Return (X, Y) of the center of cell containing provided text 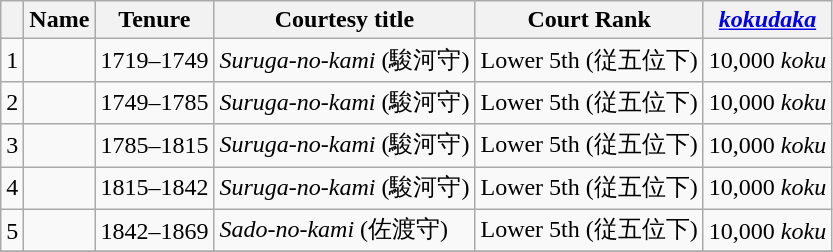
5 (12, 230)
4 (12, 188)
1815–1842 (154, 188)
kokudaka (767, 20)
1749–1785 (154, 102)
1785–1815 (154, 146)
Sado-no-kami (佐渡守) (344, 230)
Courtesy title (344, 20)
1719–1749 (154, 60)
Name (60, 20)
Court Rank (589, 20)
2 (12, 102)
1842–1869 (154, 230)
1 (12, 60)
3 (12, 146)
Tenure (154, 20)
